Capture the cell that displays the provided text and extract its (X, Y) central coordinate. 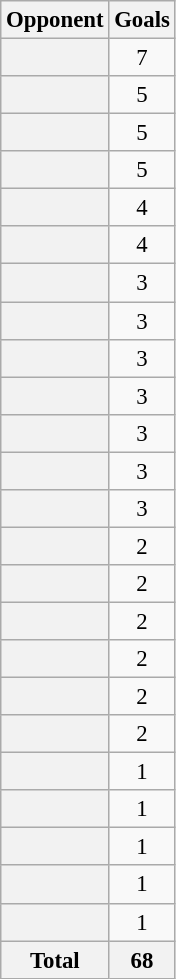
Opponent (55, 20)
68 (142, 960)
7 (142, 58)
Total (55, 960)
Goals (142, 20)
